Return the (x, y) coordinate for the center point of the cell that contains the specified text.  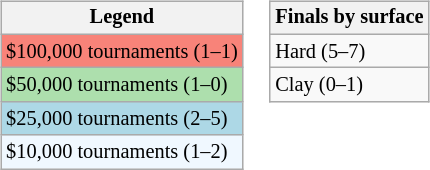
$25,000 tournaments (2–5) (122, 119)
$100,000 tournaments (1–1) (122, 51)
$10,000 tournaments (1–2) (122, 152)
Clay (0–1) (349, 85)
$50,000 tournaments (1–0) (122, 85)
Legend (122, 18)
Hard (5–7) (349, 51)
Finals by surface (349, 18)
